Search for the cell housing the specified text and yield its [x, y] center coordinate. 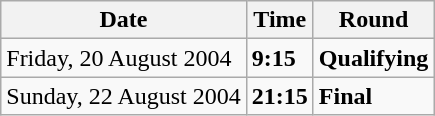
Friday, 20 August 2004 [124, 58]
Round [373, 20]
Sunday, 22 August 2004 [124, 96]
Final [373, 96]
Qualifying [373, 58]
9:15 [280, 58]
Date [124, 20]
21:15 [280, 96]
Time [280, 20]
